Identify which cell holds the provided text, then report its (X, Y) central coordinate. 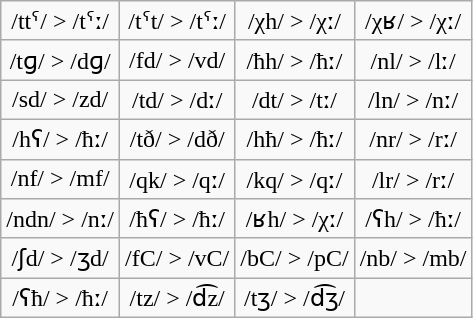
/nf/ > /mf/ (60, 179)
/tɡ/ > /dɡ/ (60, 60)
/fd/ > /vd/ (178, 60)
/ħh/ > /ħː/ (294, 60)
/hʕ/ > /ħː/ (60, 139)
/ʃd/ > /ʒd/ (60, 258)
/lr/ > /rː/ (413, 179)
/tˤt/ > /tˤː/ (178, 21)
/dt/ > /tː/ (294, 100)
/χh/ > /χː/ (294, 21)
/td/ > /dː/ (178, 100)
/nr/ > /rː/ (413, 139)
/ln/ > /nː/ (413, 100)
/nb/ > /mb/ (413, 258)
/ʁh/ > /χː/ (294, 219)
/qk/ > /qː/ (178, 179)
/nl/ > /lː/ (413, 60)
/χʁ/ > /χː/ (413, 21)
/ħʕ/ > /ħː/ (178, 219)
/sd/ > /zd/ (60, 100)
/ʕħ/ > /ħː/ (60, 298)
/bC/ > /pC/ (294, 258)
/ndn/ > /nː/ (60, 219)
/tz/ > /d͡z/ (178, 298)
/hħ/ > /ħː/ (294, 139)
/ttˤ/ > /tˤː/ (60, 21)
/tð/ > /dð/ (178, 139)
/tʒ/ > /d͡ʒ/ (294, 298)
/kq/ > /qː/ (294, 179)
/fC/ > /vC/ (178, 258)
/ʕh/ > /ħː/ (413, 219)
